Determine the [x, y] coordinate at the center of the cell enclosing the given text.  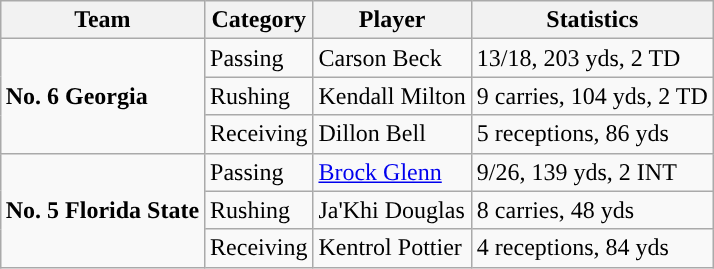
8 carries, 48 yds [592, 210]
No. 5 Florida State [102, 210]
Ja'Khi Douglas [392, 210]
Dillon Bell [392, 134]
Player [392, 20]
Category [259, 20]
Kentrol Pottier [392, 248]
Carson Beck [392, 58]
Brock Glenn [392, 172]
No. 6 Georgia [102, 96]
Kendall Milton [392, 96]
4 receptions, 84 yds [592, 248]
9/26, 139 yds, 2 INT [592, 172]
Team [102, 20]
Statistics [592, 20]
5 receptions, 86 yds [592, 134]
9 carries, 104 yds, 2 TD [592, 96]
13/18, 203 yds, 2 TD [592, 58]
